Identify which cell holds the provided text, then report its (X, Y) central coordinate. 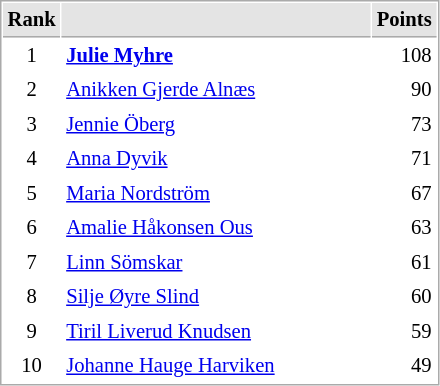
61 (404, 262)
8 (32, 296)
Rank (32, 20)
Silje Øyre Slind (216, 296)
Julie Myhre (216, 56)
59 (404, 332)
Points (404, 20)
Jennie Öberg (216, 124)
60 (404, 296)
Johanne Hauge Harviken (216, 366)
10 (32, 366)
1 (32, 56)
9 (32, 332)
Maria Nordström (216, 194)
6 (32, 228)
73 (404, 124)
Amalie Håkonsen Ous (216, 228)
71 (404, 158)
Linn Sömskar (216, 262)
108 (404, 56)
Tiril Liverud Knudsen (216, 332)
67 (404, 194)
5 (32, 194)
Anna Dyvik (216, 158)
2 (32, 90)
63 (404, 228)
Anikken Gjerde Alnæs (216, 90)
7 (32, 262)
90 (404, 90)
3 (32, 124)
49 (404, 366)
4 (32, 158)
